Identify which cell holds the provided text, then report its (x, y) central coordinate. 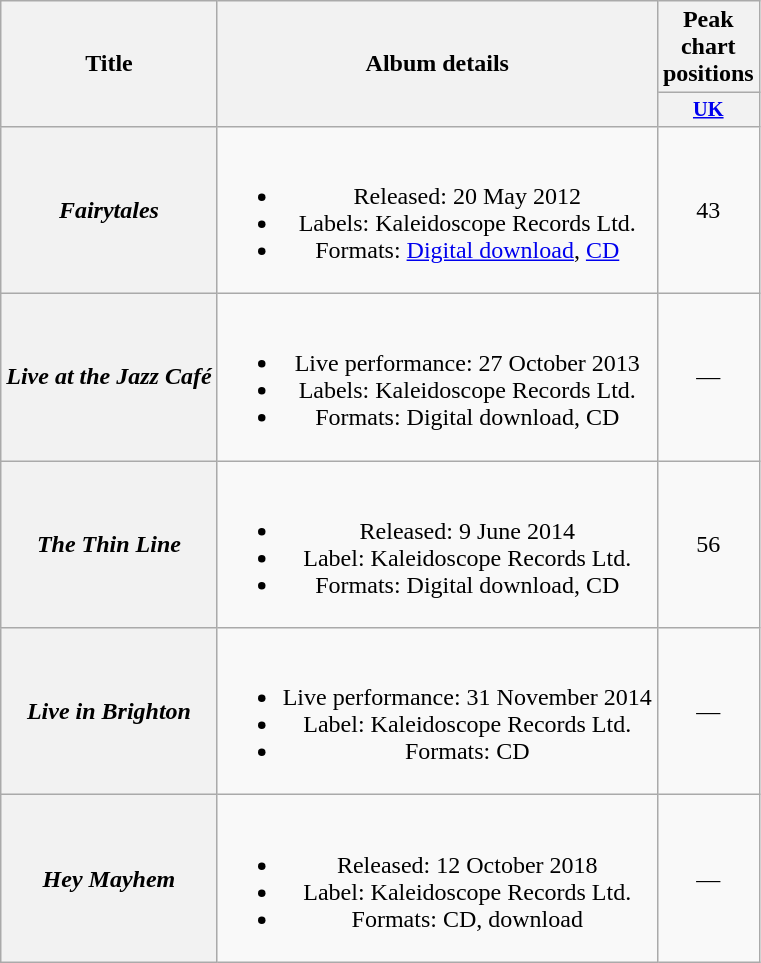
Album details (437, 64)
Hey Mayhem (109, 878)
56 (708, 544)
Live performance: 27 October 2013Labels: Kaleidoscope Records Ltd.Formats: Digital download, CD (437, 378)
Released: 9 June 2014Label: Kaleidoscope Records Ltd.Formats: Digital download, CD (437, 544)
Live at the Jazz Café (109, 378)
UK (708, 110)
Live performance: 31 November 2014Label: Kaleidoscope Records Ltd.Formats: CD (437, 712)
Released: 12 October 2018Label: Kaleidoscope Records Ltd.Formats: CD, download (437, 878)
Peak chart positions (708, 47)
Fairytales (109, 210)
Released: 20 May 2012Labels: Kaleidoscope Records Ltd.Formats: Digital download, CD (437, 210)
Live in Brighton (109, 712)
43 (708, 210)
The Thin Line (109, 544)
Title (109, 64)
